Extract the [X, Y] coordinate from the center of the cell holding the provided text.  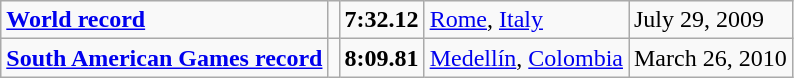
July 29, 2009 [710, 20]
Rome, Italy [526, 20]
Medellín, Colombia [526, 58]
7:32.12 [382, 20]
South American Games record [164, 58]
World record [164, 20]
8:09.81 [382, 58]
March 26, 2010 [710, 58]
